Determine the [x, y] coordinate at the center of the cell enclosing the given text.  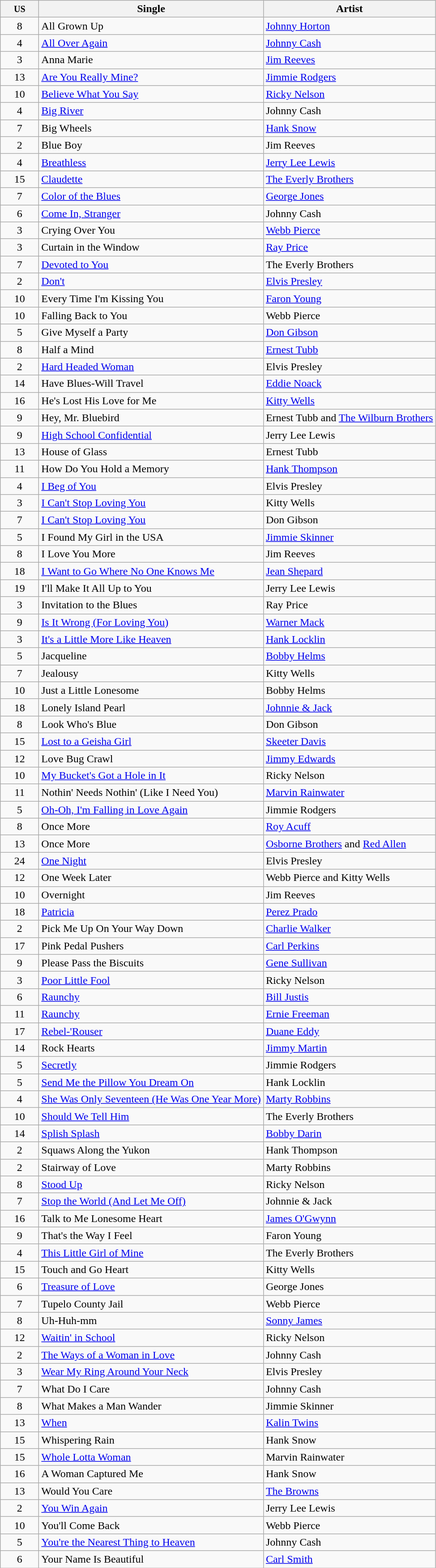
Stop the World (And Let Me Off) [151, 1201]
A Woman Captured Me [151, 1474]
Single [151, 9]
Carl Smith [349, 1559]
I Beg of You [151, 486]
He's Lost His Love for Me [151, 401]
Eddie Noack [349, 384]
Tupelo County Jail [151, 1304]
Lost to a Geisha Girl [151, 741]
Sonny James [349, 1321]
Don't [151, 282]
One Week Later [151, 878]
Claudette [151, 179]
Jealousy [151, 673]
Have Blues-Will Travel [151, 384]
Breathless [151, 162]
All Grown Up [151, 26]
Charlie Walker [349, 929]
Blue Boy [151, 145]
19 [20, 588]
Would You Care [151, 1491]
Crying Over You [151, 231]
I Want to Go Where No One Knows Me [151, 571]
Big Wheels [151, 128]
Skeeter Davis [349, 741]
Gene Sullivan [349, 963]
Every Time I'm Kissing You [151, 299]
Patricia [151, 912]
Big River [151, 111]
Duane Eddy [349, 1031]
James O'Gwynn [349, 1218]
She Was Only Seventeen (He Was One Year More) [151, 1099]
US [20, 9]
Hard Headed Woman [151, 367]
Give Myself a Party [151, 333]
High School Confidential [151, 435]
Jacqueline [151, 656]
Overnight [151, 895]
Warner Mack [349, 622]
Roy Acuff [349, 827]
Rebel-'Rouser [151, 1031]
Bill Justis [349, 997]
Secretly [151, 1065]
My Bucket's Got a Hole in It [151, 776]
One Night [151, 861]
Ernest Tubb and The Wilburn Brothers [349, 418]
I Found My Girl in the USA [151, 537]
All Over Again [151, 43]
Johnny Horton [349, 26]
Stood Up [151, 1184]
Rock Hearts [151, 1048]
Whispering Rain [151, 1440]
Whole Lotta Woman [151, 1457]
Touch and Go Heart [151, 1269]
Love Bug Crawl [151, 759]
Send Me the Pillow You Dream On [151, 1082]
Half a Mind [151, 350]
It's a Little More Like Heaven [151, 639]
Bobby Darin [349, 1133]
Perez Prado [349, 912]
Jimmy Edwards [349, 759]
Waitin' in School [151, 1338]
Pink Pedal Pushers [151, 946]
Anna Marie [151, 60]
Uh-Huh-mm [151, 1321]
Jimmy Martin [349, 1048]
Poor Little Fool [151, 980]
House of Glass [151, 452]
Should We Tell Him [151, 1116]
When [151, 1423]
You Win Again [151, 1508]
Are You Really Mine? [151, 77]
Squaws Along the Yukon [151, 1150]
Hey, Mr. Bluebird [151, 418]
The Ways of a Woman in Love [151, 1355]
Lonely Island Pearl [151, 707]
Talk to Me Lonesome Heart [151, 1218]
Nothin' Needs Nothin' (Like I Need You) [151, 793]
Carl Perkins [349, 946]
Pick Me Up On Your Way Down [151, 929]
Come In, Stranger [151, 214]
That's the Way I Feel [151, 1235]
Oh-Oh, I'm Falling in Love Again [151, 810]
Devoted to You [151, 265]
I'll Make It All Up to You [151, 588]
Is It Wrong (For Loving You) [151, 622]
What Makes a Man Wander [151, 1406]
Wear My Ring Around Your Neck [151, 1372]
Stairway of Love [151, 1167]
Webb Pierce and Kitty Wells [349, 878]
You'll Come Back [151, 1525]
Invitation to the Blues [151, 605]
Curtain in the Window [151, 248]
Treasure of Love [151, 1286]
Splish Splash [151, 1133]
How Do You Hold a Memory [151, 469]
I Love You More [151, 554]
24 [20, 861]
Look Who's Blue [151, 724]
This Little Girl of Mine [151, 1252]
Please Pass the Biscuits [151, 963]
You're the Nearest Thing to Heaven [151, 1542]
Ernie Freeman [349, 1014]
Osborne Brothers and Red Allen [349, 844]
Kalin Twins [349, 1423]
The Browns [349, 1491]
Your Name Is Beautiful [151, 1559]
Artist [349, 9]
Falling Back to You [151, 316]
Just a Little Lonesome [151, 690]
Believe What You Say [151, 94]
Jean Shepard [349, 571]
What Do I Care [151, 1389]
Color of the Blues [151, 196]
